Capture the cell that displays the provided text and extract its [x, y] central coordinate. 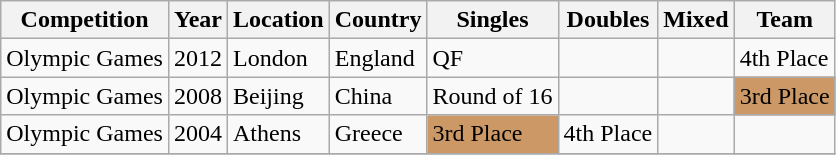
Year [198, 20]
England [378, 58]
2012 [198, 58]
Athens [279, 134]
2004 [198, 134]
Location [279, 20]
London [279, 58]
Singles [492, 20]
Country [378, 20]
Mixed [696, 20]
Beijing [279, 96]
Doubles [608, 20]
China [378, 96]
Team [784, 20]
Round of 16 [492, 96]
Greece [378, 134]
Competition [85, 20]
2008 [198, 96]
QF [492, 58]
